Extract the [X, Y] coordinate from the center of the cell holding the provided text.  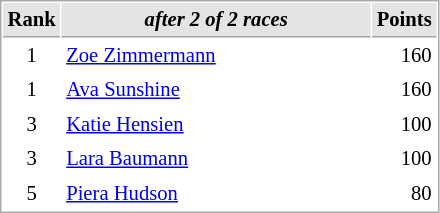
Points [404, 20]
Rank [32, 20]
Ava Sunshine [216, 90]
after 2 of 2 races [216, 20]
Lara Baumann [216, 158]
80 [404, 194]
5 [32, 194]
Piera Hudson [216, 194]
Katie Hensien [216, 124]
Zoe Zimmermann [216, 56]
